Scan for the cell matching the given text and deliver its (x, y) coordinate at center. 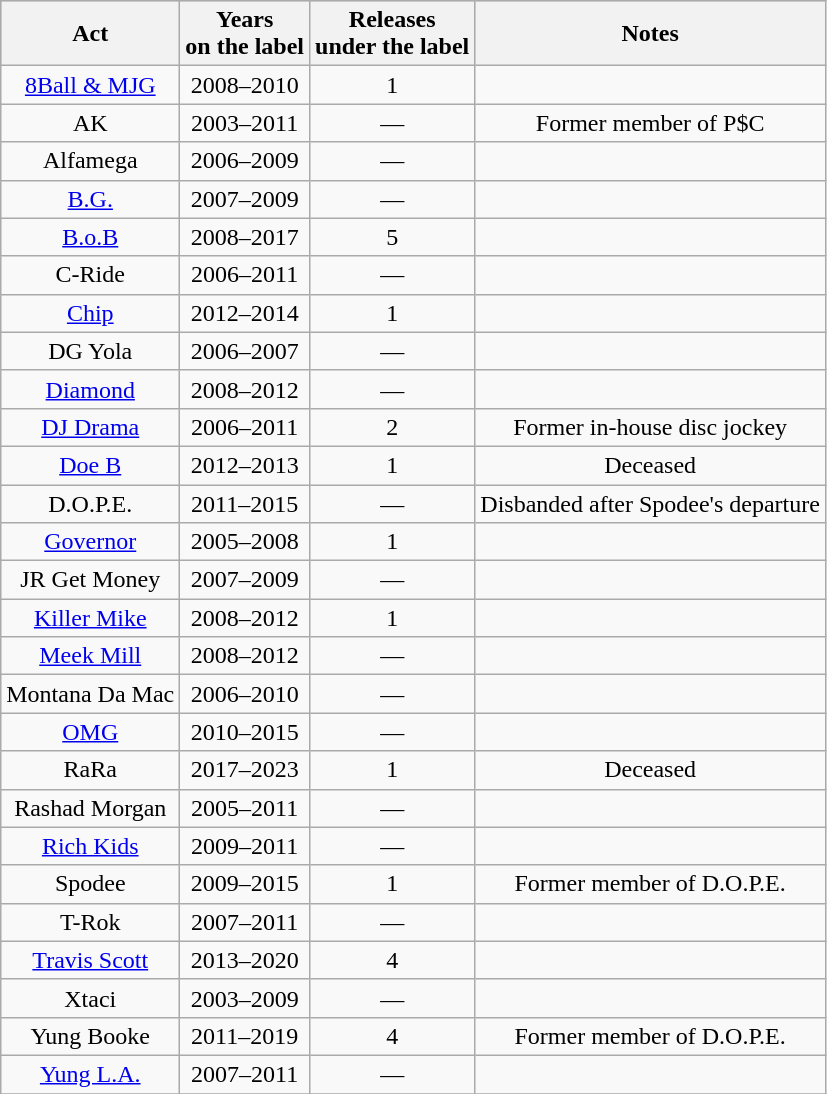
2006–2007 (245, 351)
2005–2011 (245, 808)
Diamond (90, 389)
2003–2009 (245, 998)
Killer Mike (90, 618)
T-Rok (90, 922)
2013–2020 (245, 960)
OMG (90, 732)
Disbanded after Spodee's departure (650, 503)
Releases under the label (392, 34)
2003–2011 (245, 123)
2017–2023 (245, 770)
Years on the label (245, 34)
Act (90, 34)
Notes (650, 34)
2009–2015 (245, 884)
Former member of P$C (650, 123)
Yung L.A. (90, 1074)
Doe B (90, 465)
2 (392, 427)
C-Ride (90, 275)
B.G. (90, 199)
2012–2014 (245, 313)
2011–2019 (245, 1036)
Former in-house disc jockey (650, 427)
2011–2015 (245, 503)
Xtaci (90, 998)
Alfamega (90, 161)
Travis Scott (90, 960)
2012–2013 (245, 465)
5 (392, 237)
2008–2017 (245, 237)
2005–2008 (245, 542)
2008–2010 (245, 85)
Rich Kids (90, 846)
Chip (90, 313)
D.O.P.E. (90, 503)
AK (90, 123)
Spodee (90, 884)
Yung Booke (90, 1036)
Governor (90, 542)
JR Get Money (90, 580)
B.o.B (90, 237)
Montana Da Mac (90, 694)
2010–2015 (245, 732)
2009–2011 (245, 846)
Rashad Morgan (90, 808)
DJ Drama (90, 427)
2006–2009 (245, 161)
Meek Mill (90, 656)
2006–2010 (245, 694)
DG Yola (90, 351)
RaRa (90, 770)
8Ball & MJG (90, 85)
